Provide the [X, Y] coordinate of the cell's center where the given text is located.  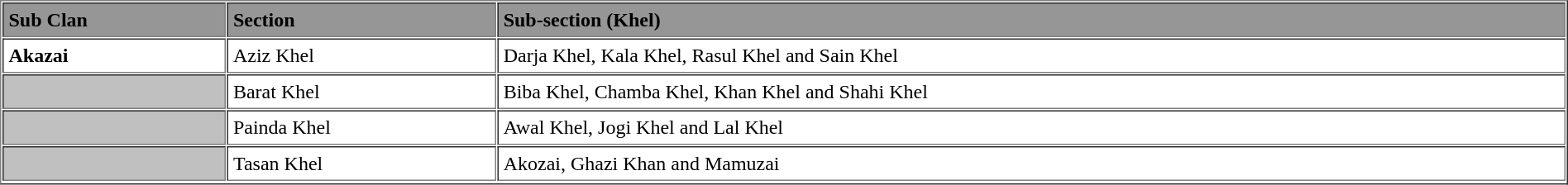
Section [361, 20]
Sub-section (Khel) [1031, 20]
Painda Khel [361, 128]
Darja Khel, Kala Khel, Rasul Khel and Sain Khel [1031, 55]
Aziz Khel [361, 55]
Akazai [114, 55]
Barat Khel [361, 92]
Akozai, Ghazi Khan and Mamuzai [1031, 164]
Tasan Khel [361, 164]
Sub Clan [114, 20]
Biba Khel, Chamba Khel, Khan Khel and Shahi Khel [1031, 92]
Awal Khel, Jogi Khel and Lal Khel [1031, 128]
